For the text-containing cell, return its midpoint in (x, y) coordinate format. 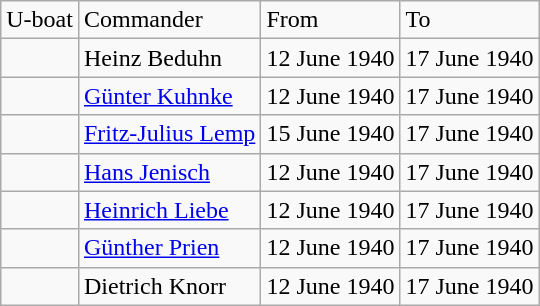
Commander (169, 20)
Fritz-Julius Lemp (169, 134)
Günter Kuhnke (169, 96)
Heinz Beduhn (169, 58)
U-boat (40, 20)
To (470, 20)
15 June 1940 (330, 134)
Heinrich Liebe (169, 210)
Hans Jenisch (169, 172)
Günther Prien (169, 248)
From (330, 20)
Dietrich Knorr (169, 286)
